For the text-containing cell, return its midpoint in [X, Y] coordinate format. 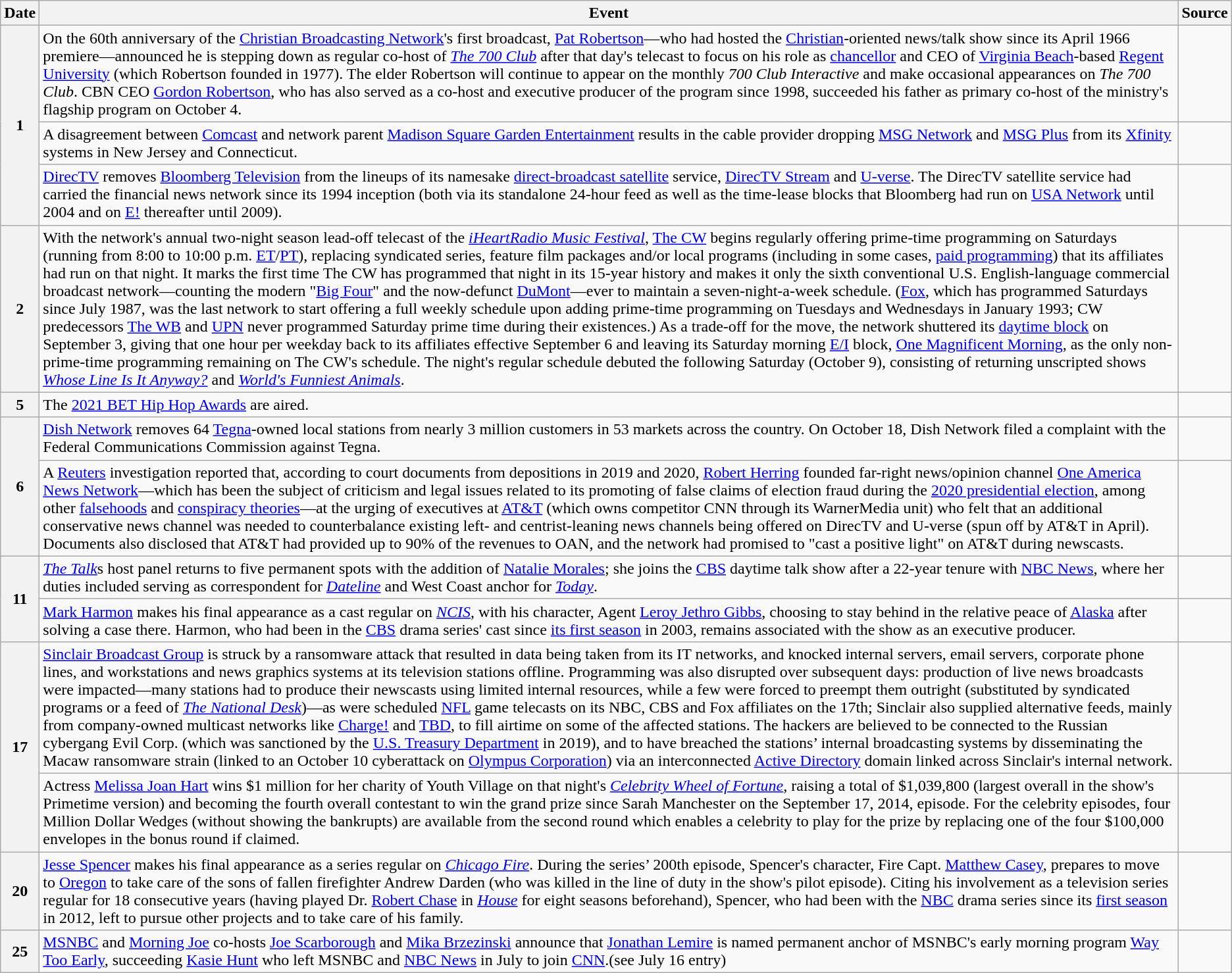
11 [20, 599]
1 [20, 125]
20 [20, 891]
25 [20, 951]
5 [20, 405]
Date [20, 13]
Source [1204, 13]
6 [20, 487]
2 [20, 309]
Event [609, 13]
The 2021 BET Hip Hop Awards are aired. [609, 405]
17 [20, 746]
